From the cell containing the given text, extract its center point as [X, Y] coordinate. 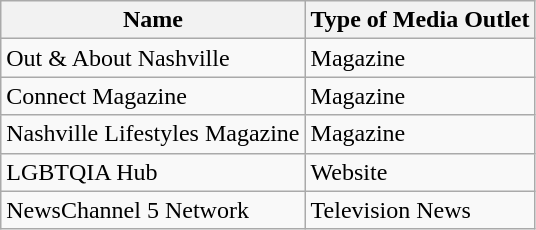
Out & About Nashville [153, 58]
Name [153, 20]
Television News [420, 210]
Type of Media Outlet [420, 20]
Connect Magazine [153, 96]
Website [420, 172]
Nashville Lifestyles Magazine [153, 134]
NewsChannel 5 Network [153, 210]
LGBTQIA Hub [153, 172]
